Capture the cell that displays the provided text and extract its (x, y) central coordinate. 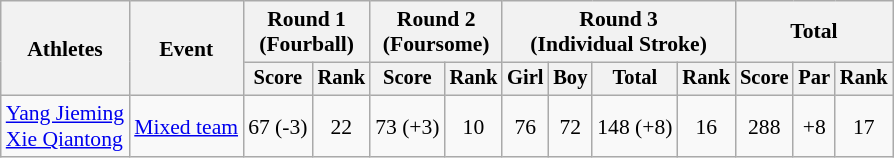
Round 1(Fourball) (306, 32)
73 (+3) (407, 126)
22 (342, 126)
Round 2(Foursome) (436, 32)
Athletes (65, 48)
Par (814, 79)
Boy (570, 79)
Girl (525, 79)
Mixed team (186, 126)
67 (-3) (278, 126)
+8 (814, 126)
148 (+8) (634, 126)
288 (764, 126)
17 (864, 126)
76 (525, 126)
Round 3(Individual Stroke) (618, 32)
16 (707, 126)
10 (474, 126)
72 (570, 126)
Yang JiemingXie Qiantong (65, 126)
Event (186, 48)
